Locate the cell with the specified text and output its (x, y) center coordinate. 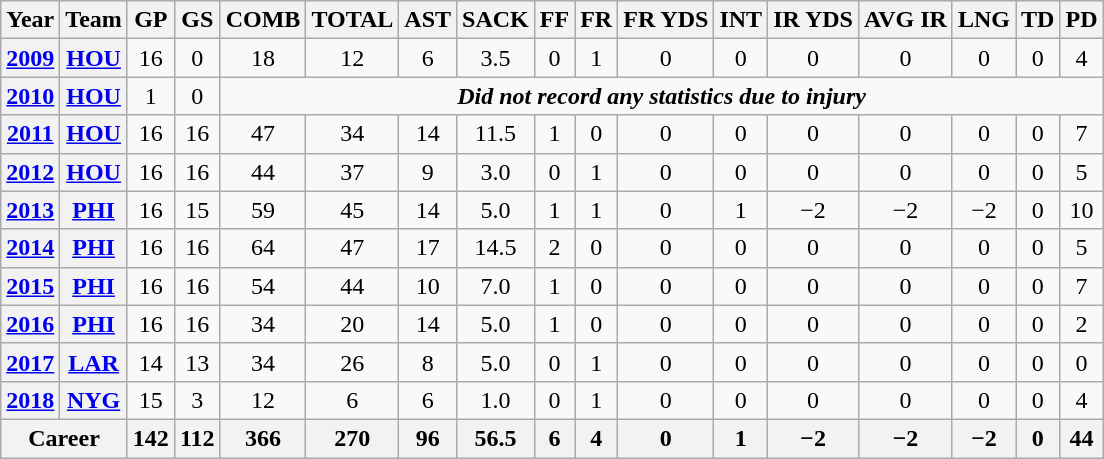
142 (150, 438)
26 (352, 362)
INT (741, 20)
2011 (30, 134)
FF (554, 20)
LAR (94, 362)
96 (428, 438)
45 (352, 210)
FR YDS (666, 20)
IR YDS (814, 20)
13 (197, 362)
3.5 (496, 58)
2015 (30, 286)
18 (263, 58)
56.5 (496, 438)
FR (596, 20)
2013 (30, 210)
7.0 (496, 286)
3 (197, 400)
AVG IR (905, 20)
2012 (30, 172)
GP (150, 20)
11.5 (496, 134)
37 (352, 172)
2014 (30, 248)
NYG (94, 400)
1.0 (496, 400)
8 (428, 362)
59 (263, 210)
Career (64, 438)
2009 (30, 58)
270 (352, 438)
PD (1082, 20)
SACK (496, 20)
LNG (984, 20)
2017 (30, 362)
Year (30, 20)
112 (197, 438)
Team (94, 20)
2010 (30, 96)
366 (263, 438)
14.5 (496, 248)
2018 (30, 400)
AST (428, 20)
20 (352, 324)
COMB (263, 20)
54 (263, 286)
2016 (30, 324)
Did not record any statistics due to injury (662, 96)
64 (263, 248)
9 (428, 172)
TD (1038, 20)
17 (428, 248)
TOTAL (352, 20)
GS (197, 20)
3.0 (496, 172)
